Scan for the cell matching the given text and deliver its [x, y] coordinate at center. 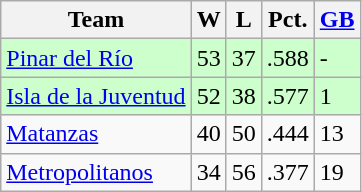
13 [337, 134]
Metropolitanos [96, 172]
52 [208, 96]
.577 [288, 96]
Pinar del Río [96, 58]
W [208, 20]
1 [337, 96]
34 [208, 172]
40 [208, 134]
37 [244, 58]
Matanzas [96, 134]
.444 [288, 134]
19 [337, 172]
53 [208, 58]
- [337, 58]
56 [244, 172]
50 [244, 134]
.377 [288, 172]
GB [337, 20]
Pct. [288, 20]
38 [244, 96]
L [244, 20]
.588 [288, 58]
Isla de la Juventud [96, 96]
Team [96, 20]
